Return the (x, y) coordinate for the center point of the cell that contains the specified text.  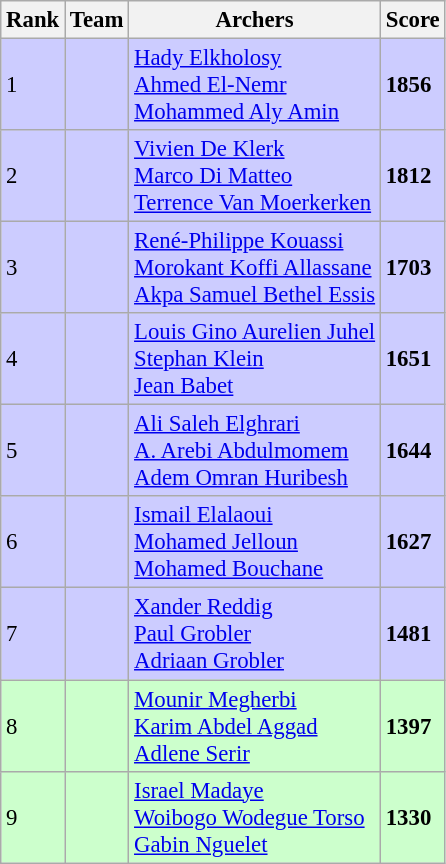
1856 (412, 85)
Archers (255, 20)
9 (33, 817)
7 (33, 634)
1481 (412, 634)
4 (33, 359)
Xander ReddigPaul GroblerAdriaan Grobler (255, 634)
8 (33, 726)
1644 (412, 451)
1 (33, 85)
1651 (412, 359)
Ali Saleh ElghrariA. Arebi AbdulmomemAdem Omran Huribesh (255, 451)
1397 (412, 726)
1812 (412, 176)
Rank (33, 20)
Team (97, 20)
René-Philippe KouassiMorokant Koffi AllassaneAkpa Samuel Bethel Essis (255, 268)
Israel MadayeWoibogo Wodegue TorsoGabin Nguelet (255, 817)
1330 (412, 817)
6 (33, 542)
Mounir MegherbiKarim Abdel AggadAdlene Serir (255, 726)
Hady ElkholosyAhmed El-NemrMohammed Aly Amin (255, 85)
3 (33, 268)
5 (33, 451)
2 (33, 176)
1703 (412, 268)
Vivien De KlerkMarco Di MatteoTerrence Van Moerkerken (255, 176)
Score (412, 20)
Ismail ElalaouiMohamed JellounMohamed Bouchane (255, 542)
1627 (412, 542)
Louis Gino Aurelien JuhelStephan KleinJean Babet (255, 359)
